Identify which cell holds the provided text, then report its (X, Y) central coordinate. 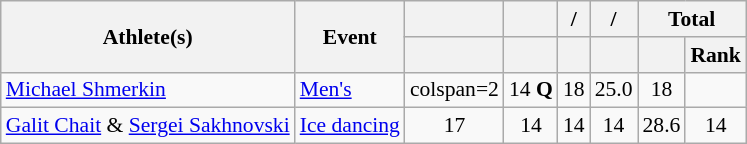
25.0 (614, 90)
28.6 (662, 126)
Ice dancing (350, 126)
14 Q (531, 90)
17 (454, 126)
Athlete(s) (148, 36)
Event (350, 36)
Total (692, 19)
colspan=2 (454, 90)
Rank (716, 55)
Men's (350, 90)
Galit Chait & Sergei Sakhnovski (148, 126)
Michael Shmerkin (148, 90)
